Determine the (X, Y) coordinate at the center of the cell enclosing the given text.  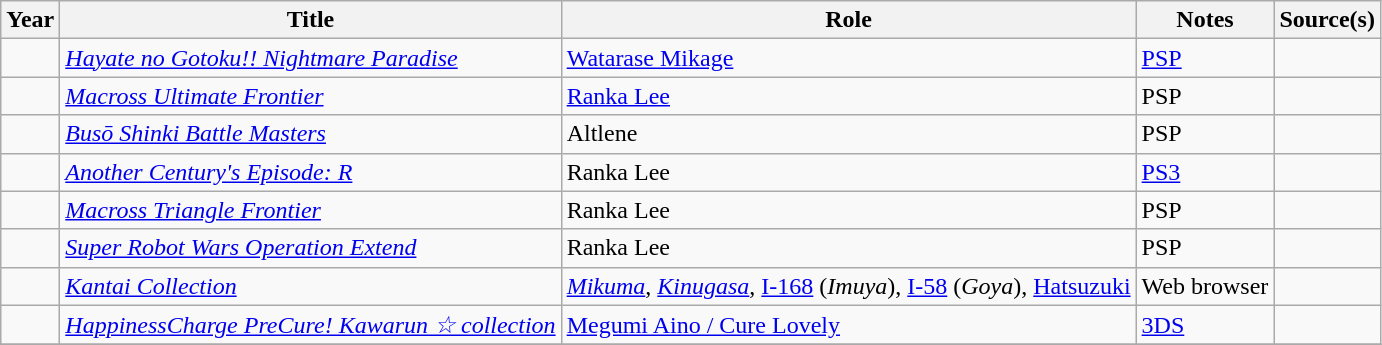
Role (848, 20)
Busō Shinki Battle Masters (310, 134)
Hayate no Gotoku!! Nightmare Paradise (310, 58)
Another Century's Episode: R (310, 172)
Macross Triangle Frontier (310, 210)
Altlene (848, 134)
Source(s) (1328, 20)
3DS (1205, 325)
Watarase Mikage (848, 58)
Notes (1205, 20)
Megumi Aino / Cure Lovely (848, 325)
Kantai Collection (310, 286)
Year (30, 20)
Macross Ultimate Frontier (310, 96)
Web browser (1205, 286)
Title (310, 20)
HappinessCharge PreCure! Kawarun ☆ collection (310, 325)
Mikuma, Kinugasa, I-168 (Imuya), I-58 (Goya), Hatsuzuki (848, 286)
PS3 (1205, 172)
Super Robot Wars Operation Extend (310, 248)
